Determine the [x, y] coordinate at the center of the cell enclosing the given text.  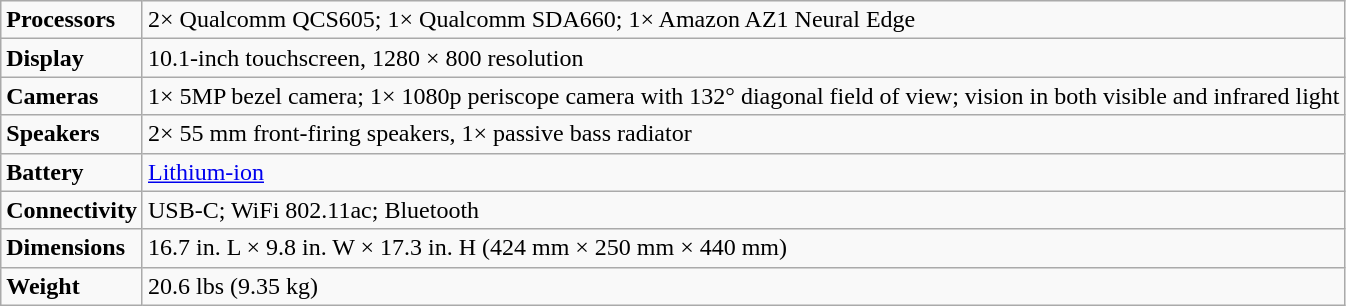
Dimensions [72, 248]
20.6 lbs (9.35 kg) [744, 286]
Processors [72, 20]
Lithium-ion [744, 172]
Weight [72, 286]
Display [72, 58]
2× 55 mm front-firing speakers, 1× passive bass radiator [744, 134]
Battery [72, 172]
2× Qualcomm QCS605; 1× Qualcomm SDA660; 1× Amazon AZ1 Neural Edge [744, 20]
10.1-inch touchscreen, 1280 × 800 resolution [744, 58]
Connectivity [72, 210]
1× 5MP bezel camera; 1× 1080p periscope camera with 132° diagonal field of view; vision in both visible and infrared light [744, 96]
Speakers [72, 134]
USB-C; WiFi 802.11ac; Bluetooth [744, 210]
16.7 in. L × 9.8 in. W × 17.3 in. H (424 mm × 250 mm × 440 mm) [744, 248]
Cameras [72, 96]
